Extract the [x, y] coordinate from the center of the cell holding the provided text.  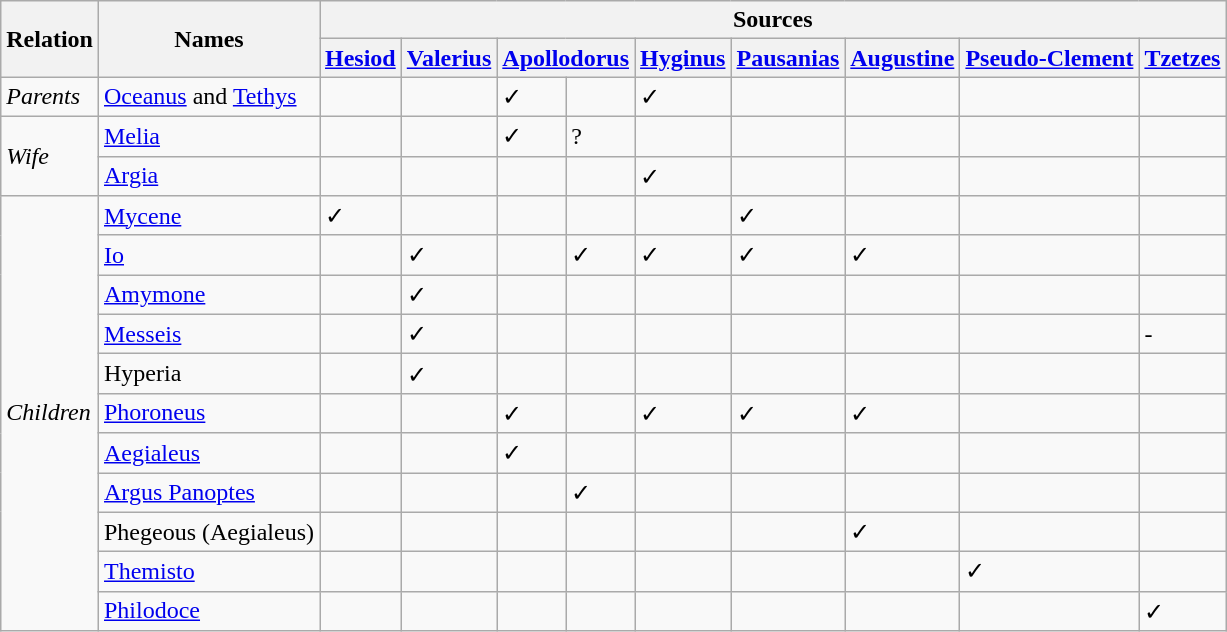
Amymone [208, 295]
Children [50, 414]
Phoroneus [208, 413]
Mycene [208, 216]
Io [208, 255]
Phegeous (Aegialeus) [208, 532]
Themisto [208, 572]
Oceanus and Tethys [208, 97]
Hyginus [683, 58]
Pseudo-Clement [1050, 58]
Parents [50, 97]
Hyperia [208, 374]
Pausanias [788, 58]
Philodoce [208, 611]
Valerius [449, 58]
Apollodorus [566, 58]
Argus Panoptes [208, 492]
Aegialeus [208, 453]
Tzetzes [1182, 58]
Argia [208, 176]
Augustine [902, 58]
Melia [208, 136]
? [600, 136]
Hesiod [361, 58]
- [1182, 334]
Names [208, 39]
Relation [50, 39]
Wife [50, 156]
Sources [773, 20]
Messeis [208, 334]
